Pinpoint the cell where the given text exists, returning its (x, y) midpoint coordinate. 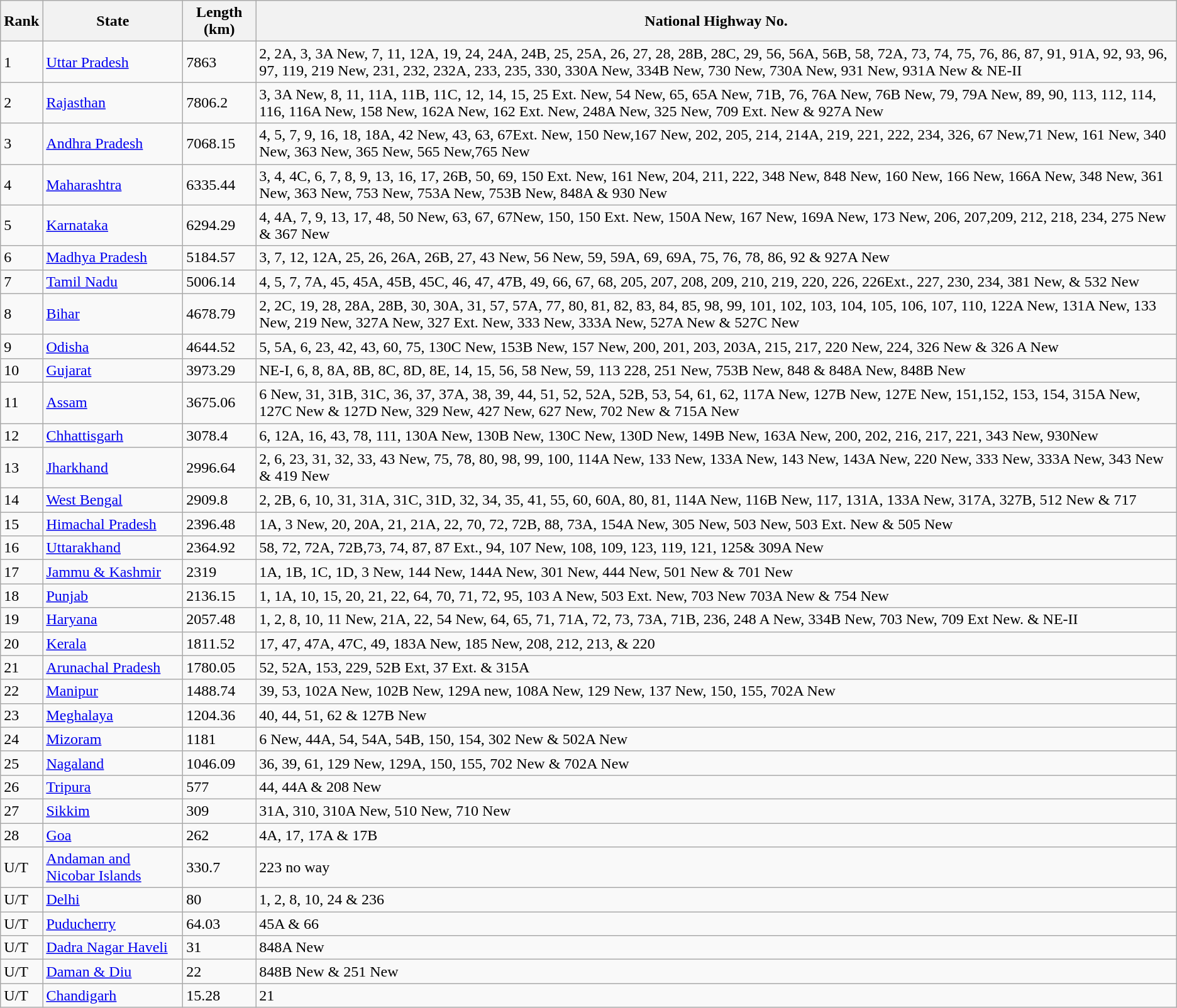
17, 47, 47A, 47C, 49, 183A New, 185 New, 208, 212, 213, & 220 (717, 644)
262 (219, 835)
10 (21, 370)
National Highway No. (717, 21)
12 (21, 436)
27 (21, 811)
52, 52A, 153, 229, 52B Ext, 37 Ext. & 315A (717, 667)
1181 (219, 739)
2057.48 (219, 620)
6 New, 44A, 54, 54A, 54B, 150, 154, 302 New & 502A New (717, 739)
Maharashtra (113, 185)
58, 72, 72A, 72B,73, 74, 87, 87 Ext., 94, 107 New, 108, 109, 123, 119, 121, 125& 309A New (717, 548)
18 (21, 596)
80 (219, 900)
13 (21, 468)
Sikkim (113, 811)
Andhra Pradesh (113, 143)
45A & 66 (717, 924)
Uttar Pradesh (113, 62)
Chhattisgarh (113, 436)
Tamil Nadu (113, 282)
36, 39, 61, 129 New, 129A, 150, 155, 702 New & 702A New (717, 763)
2 (21, 103)
2319 (219, 572)
3973.29 (219, 370)
1 (21, 62)
3, 7, 12, 12A, 25, 26, 26A, 26B, 27, 43 New, 56 New, 59, 59A, 69, 69A, 75, 76, 78, 86, 92 & 927A New (717, 258)
Karnataka (113, 225)
23 (21, 715)
14 (21, 500)
5006.14 (219, 282)
2996.64 (219, 468)
Arunachal Pradesh (113, 667)
2909.8 (219, 500)
6 (21, 258)
11 (21, 402)
2396.48 (219, 524)
1, 2, 8, 10, 24 & 236 (717, 900)
1046.09 (219, 763)
Assam (113, 402)
Rajasthan (113, 103)
Gujarat (113, 370)
223 no way (717, 867)
2, 2B, 6, 10, 31, 31A, 31C, 31D, 32, 34, 35, 41, 55, 60, 60A, 80, 81, 114A New, 116B New, 117, 131A, 133A New, 317A, 327B, 512 New & 717 (717, 500)
Jharkhand (113, 468)
1A, 1B, 1C, 1D, 3 New, 144 New, 144A New, 301 New, 444 New, 501 New & 701 New (717, 572)
Dadra Nagar Haveli (113, 948)
16 (21, 548)
Meghalaya (113, 715)
44, 44A & 208 New (717, 787)
309 (219, 811)
15 (21, 524)
Manipur (113, 691)
26 (21, 787)
9 (21, 346)
40, 44, 51, 62 & 127B New (717, 715)
Haryana (113, 620)
31 (219, 948)
State (113, 21)
4A, 17, 17A & 17B (717, 835)
5 (21, 225)
6294.29 (219, 225)
West Bengal (113, 500)
Kerala (113, 644)
7 (21, 282)
1780.05 (219, 667)
848B New & 251 New (717, 972)
Goa (113, 835)
8 (21, 314)
4 (21, 185)
2364.92 (219, 548)
Andaman and Nicobar Islands (113, 867)
4678.79 (219, 314)
20 (21, 644)
2, 6, 23, 31, 32, 33, 43 New, 75, 78, 80, 98, 99, 100, 114A New, 133 New, 133A New, 143 New, 143A New, 220 New, 333 New, 333A New, 343 New & 419 New (717, 468)
848A New (717, 948)
Daman & Diu (113, 972)
5184.57 (219, 258)
3 (21, 143)
7806.2 (219, 103)
Puducherry (113, 924)
1811.52 (219, 644)
64.03 (219, 924)
2136.15 (219, 596)
25 (21, 763)
Tripura (113, 787)
Mizoram (113, 739)
Jammu & Kashmir (113, 572)
4, 5, 7, 7A, 45, 45A, 45B, 45C, 46, 47, 47B, 49, 66, 67, 68, 205, 207, 208, 209, 210, 219, 220, 226, 226Ext., 227, 230, 234, 381 New, & 532 New (717, 282)
1, 1A, 10, 15, 20, 21, 22, 64, 70, 71, 72, 95, 103 A New, 503 Ext. New, 703 New 703A New & 754 New (717, 596)
Madhya Pradesh (113, 258)
5, 5A, 6, 23, 42, 43, 60, 75, 130C New, 153B New, 157 New, 200, 201, 203, 203A, 215, 217, 220 New, 224, 326 New & 326 A New (717, 346)
31A, 310, 310A New, 510 New, 710 New (717, 811)
7863 (219, 62)
Chandigarh (113, 995)
Punjab (113, 596)
NE-I, 6, 8, 8A, 8B, 8C, 8D, 8E, 14, 15, 56, 58 New, 59, 113 228, 251 New, 753B New, 848 & 848A New, 848B New (717, 370)
15.28 (219, 995)
17 (21, 572)
Uttarakhand (113, 548)
577 (219, 787)
3675.06 (219, 402)
19 (21, 620)
6, 12A, 16, 43, 78, 111, 130A New, 130B New, 130C New, 130D New, 149B New, 163A New, 200, 202, 216, 217, 221, 343 New, 930New (717, 436)
39, 53, 102A New, 102B New, 129A new, 108A New, 129 New, 137 New, 150, 155, 702A New (717, 691)
Length (km) (219, 21)
1488.74 (219, 691)
Bihar (113, 314)
1204.36 (219, 715)
330.7 (219, 867)
Odisha (113, 346)
Himachal Pradesh (113, 524)
3078.4 (219, 436)
7068.15 (219, 143)
24 (21, 739)
1, 2, 8, 10, 11 New, 21A, 22, 54 New, 64, 65, 71, 71A, 72, 73, 73A, 71B, 236, 248 A New, 334B New, 703 New, 709 Ext New. & NE-II (717, 620)
Rank (21, 21)
Nagaland (113, 763)
4644.52 (219, 346)
1A, 3 New, 20, 20A, 21, 21A, 22, 70, 72, 72B, 88, 73A, 154A New, 305 New, 503 New, 503 Ext. New & 505 New (717, 524)
Delhi (113, 900)
6335.44 (219, 185)
28 (21, 835)
